Output the (x, y) coordinate of the center of the cell containing the given text.  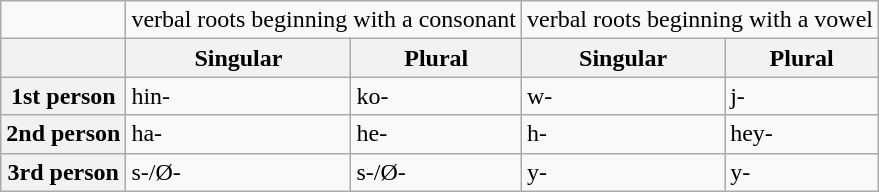
hey- (802, 134)
ko- (436, 96)
h- (624, 134)
1st person (64, 96)
verbal roots beginning with a vowel (700, 20)
j- (802, 96)
w- (624, 96)
2nd person (64, 134)
he- (436, 134)
3rd person (64, 172)
ha- (238, 134)
hin- (238, 96)
verbal roots beginning with a consonant (324, 20)
